Determine the [X, Y] coordinate at the center of the cell enclosing the given text.  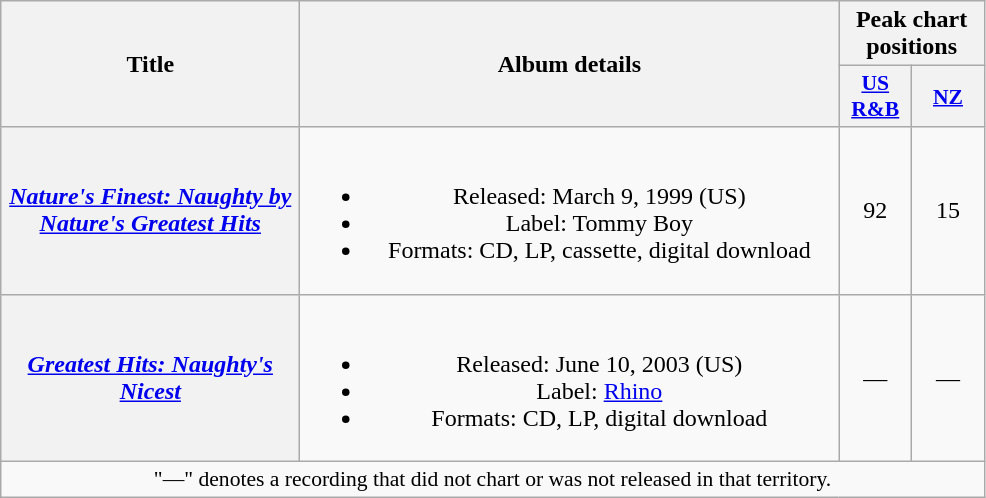
Greatest Hits: Naughty's Nicest [150, 378]
Released: June 10, 2003 (US)Label: RhinoFormats: CD, LP, digital download [570, 378]
Album details [570, 64]
Released: March 9, 1999 (US)Label: Tommy BoyFormats: CD, LP, cassette, digital download [570, 210]
92 [876, 210]
"—" denotes a recording that did not chart or was not released in that territory. [493, 479]
Title [150, 64]
Peak chart positions [912, 34]
15 [948, 210]
Nature's Finest: Naughty by Nature's Greatest Hits [150, 210]
USR&B [876, 96]
NZ [948, 96]
